Return the [x, y] coordinate for the center point of the cell that contains the specified text.  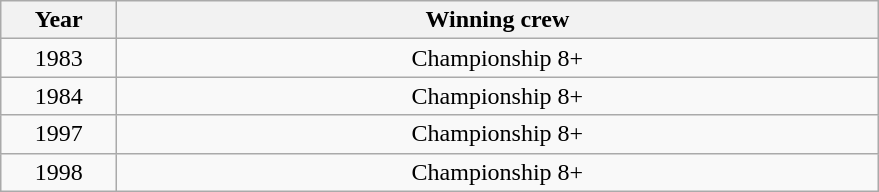
1983 [59, 58]
1984 [59, 96]
1997 [59, 134]
Winning crew [498, 20]
Year [59, 20]
1998 [59, 172]
